Scan for the cell matching the given text and deliver its (x, y) coordinate at center. 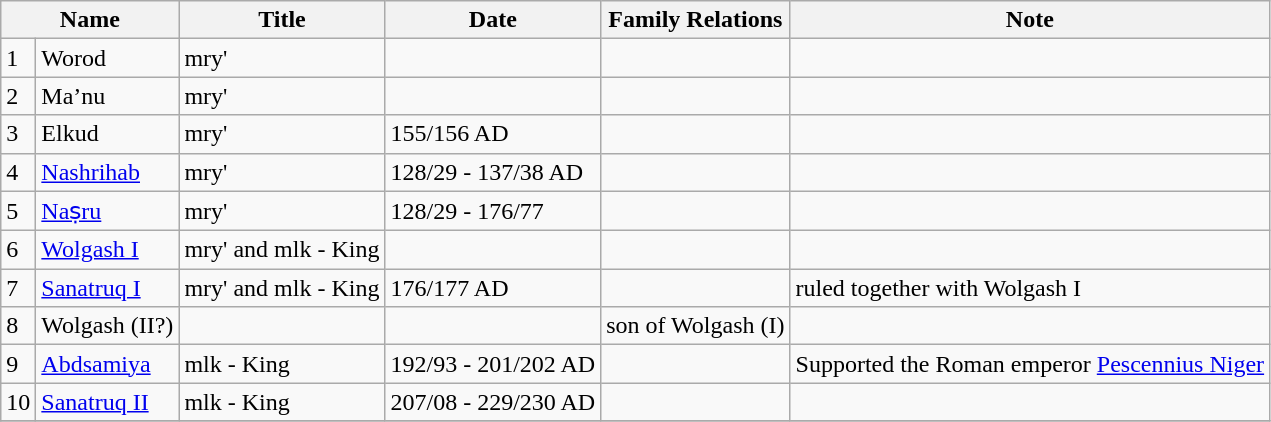
9 (18, 364)
Ma’nu (108, 96)
Abdsamiya (108, 364)
3 (18, 134)
Naṣru (108, 211)
192/93 - 201/202 AD (493, 364)
Title (282, 20)
Sanatruq II (108, 402)
155/156 AD (493, 134)
Date (493, 20)
128/29 - 137/38 AD (493, 172)
Note (1030, 20)
1 (18, 58)
Supported the Roman emperor Pescennius Niger (1030, 364)
207/08 - 229/230 AD (493, 402)
Name (90, 20)
7 (18, 288)
176/177 AD (493, 288)
Wolgash I (108, 250)
Elkud (108, 134)
6 (18, 250)
10 (18, 402)
son of Wolgash (I) (696, 326)
ruled together with Wolgash I (1030, 288)
5 (18, 211)
128/29 - 176/77 (493, 211)
Worod (108, 58)
Nashrihab (108, 172)
8 (18, 326)
4 (18, 172)
2 (18, 96)
Wolgash (II?) (108, 326)
Sanatruq I (108, 288)
Family Relations (696, 20)
